Detect which cell encompasses the target text, then output its [x, y] center coordinate. 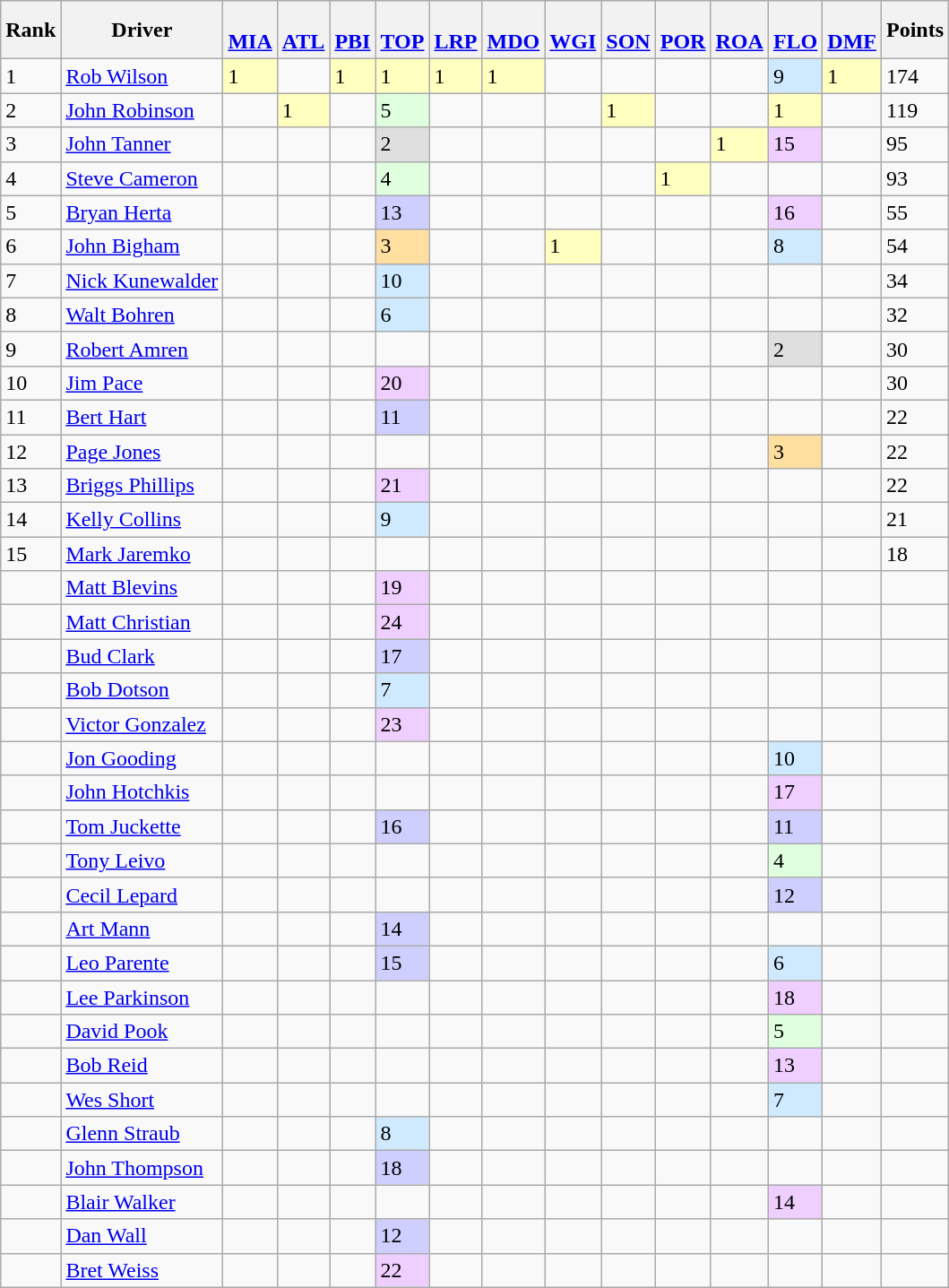
Points [914, 30]
20 [402, 383]
Mark Jaremko [142, 554]
POR [683, 30]
Art Mann [142, 929]
Lee Parkinson [142, 998]
Driver [142, 30]
John Bigham [142, 246]
19 [402, 588]
93 [914, 178]
119 [914, 110]
55 [914, 212]
David Pook [142, 1032]
FLO [795, 30]
Walt Bohren [142, 315]
John Thompson [142, 1168]
John Hotchkis [142, 792]
Rank [30, 30]
Leo Parente [142, 963]
Bob Dotson [142, 690]
95 [914, 144]
Tony Leivo [142, 860]
John Robinson [142, 110]
Rob Wilson [142, 76]
PBI [353, 30]
Bud Clark [142, 656]
54 [914, 246]
23 [402, 724]
Bob Reid [142, 1066]
MIA [250, 30]
Steve Cameron [142, 178]
Victor Gonzalez [142, 724]
MDO [513, 30]
Blair Walker [142, 1202]
Cecil Lepard [142, 895]
TOP [402, 30]
John Tanner [142, 144]
34 [914, 281]
Wes Short [142, 1100]
Bret Weiss [142, 1270]
Briggs Phillips [142, 486]
Bryan Herta [142, 212]
Jim Pace [142, 383]
WGI [574, 30]
24 [402, 622]
Bert Hart [142, 417]
Jon Gooding [142, 758]
Dan Wall [142, 1236]
174 [914, 76]
LRP [455, 30]
Matt Christian [142, 622]
Page Jones [142, 451]
Kelly Collins [142, 520]
32 [914, 315]
DMF [852, 30]
ROA [739, 30]
Matt Blevins [142, 588]
SON [628, 30]
Nick Kunewalder [142, 281]
Glenn Straub [142, 1134]
Robert Amren [142, 349]
Tom Juckette [142, 826]
ATL [303, 30]
